Capture the cell that displays the provided text and extract its [X, Y] central coordinate. 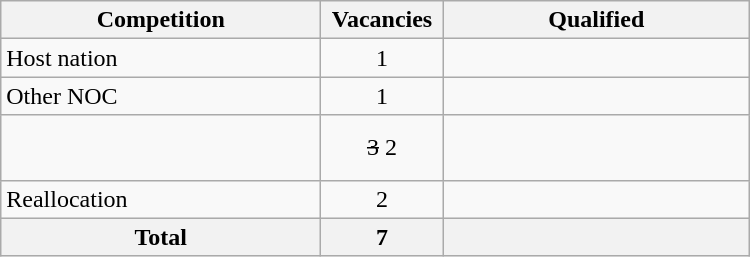
2 [382, 199]
Competition [161, 20]
Qualified [596, 20]
3 2 [382, 148]
7 [382, 237]
Other NOC [161, 96]
Vacancies [382, 20]
Reallocation [161, 199]
Total [161, 237]
Host nation [161, 58]
